Capture the cell that displays the provided text and extract its [x, y] central coordinate. 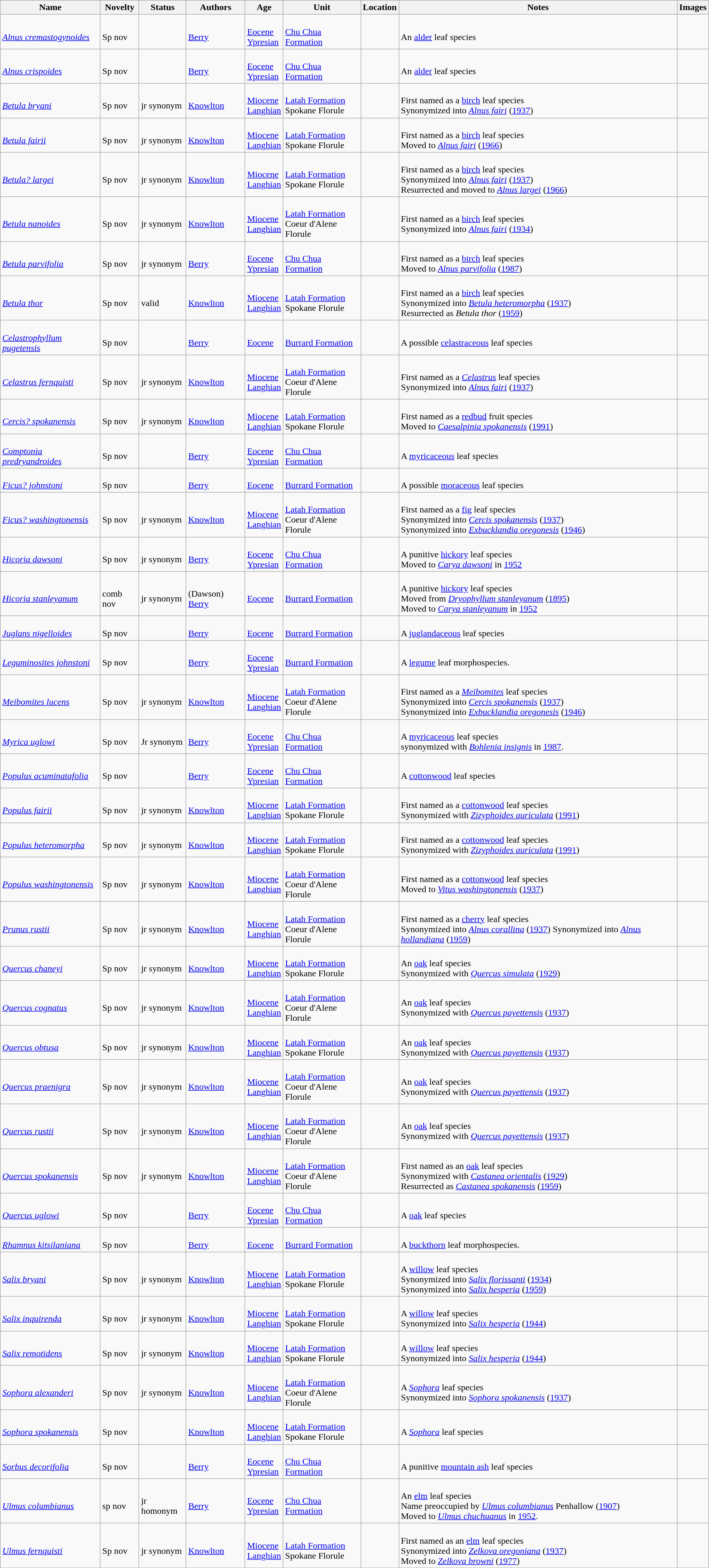
jr homonym [163, 1501]
Hicoria dawsoni [50, 554]
Quercus cognatus [50, 1002]
Betula parvifolia [50, 258]
Juglans nigelloides [50, 628]
Betula? largei [50, 174]
comb nov [120, 594]
Meibomites lucens [50, 697]
A Sophora leaf species [538, 1427]
sp nov [120, 1501]
Myrica uglowi [50, 736]
A juglandaceous leaf species [538, 628]
First named as a birch leaf speciesSynonymized into Alnus fairi (1937) [538, 101]
Hicoria stanleyanum [50, 594]
Comptonia predryandroides [50, 451]
Populus heteromorpha [50, 840]
Images [693, 7]
A myricaceous leaf species synonymized with Bohlenia insignis in 1987. [538, 736]
Jr synonym [163, 736]
Quercus chaneyi [50, 963]
First named as a birch leaf speciesMoved to Alnus fairi (1966) [538, 135]
A possible celastraceous leaf species [538, 337]
Celastrophyllum pugetensis [50, 337]
A legume leaf morphospecies. [538, 658]
Celastrus fernquisti [50, 377]
A oak leaf species [538, 1210]
Prunus rustii [50, 924]
First named as a birch leaf speciesSynonymized into Alnus fairi (1937)Resurrected and moved to Alnus largei (1966) [538, 174]
Sorbus decorifolia [50, 1461]
Quercus obtusa [50, 1042]
Quercus praenigra [50, 1082]
Novelty [120, 7]
First named as a birch leaf speciesMoved to Alnus parvifolia (1987) [538, 258]
Betula nanoides [50, 219]
First named as an elm leaf speciesSynonymized into Zelkova oregoniana (1937)Moved to Zelkova browni (1977) [538, 1546]
First named as a cottonwood leaf speciesMoved to Vitus washingtonensis (1937) [538, 879]
(Dawson) Berry [216, 594]
Betula fairii [50, 135]
Ulmus columbianus [50, 1501]
A cottonwood leaf species [538, 771]
A buckthorn leaf morphospecies. [538, 1240]
Salix remotidens [50, 1348]
Salix bryani [50, 1274]
First named as a fig leaf speciesSynonymized into Cercis spokanensis (1937) Synonymized into Exbucklandia oregonesis (1946) [538, 515]
Betula thor [50, 298]
A myricaceous leaf species [538, 451]
Sophora spokanensis [50, 1427]
A punitive hickory leaf speciesMoved from Dryophyllum stanleyanum (1895)Moved to Carya stanleyanum in 1952 [538, 594]
Cercis? spokanensis [50, 416]
Alnus cremastogynoides [50, 32]
Betula bryani [50, 101]
Sophora alexanderi [50, 1388]
Populus fairii [50, 805]
An elm leaf species Name preoccupied by Ulmus columbianus Penhallow (1907)Moved to Ulmus chuchuanus in 1952. [538, 1501]
Populus acuminatafolia [50, 771]
Status [163, 7]
Quercus rustii [50, 1127]
Age [264, 7]
Alnus crispoides [50, 66]
First named as a Meibomites leaf speciesSynonymized into Cercis spokanensis (1937) Synonymized into Exbucklandia oregonesis (1946) [538, 697]
Ulmus fernquisti [50, 1546]
A punitive hickory leaf speciesMoved to Carya dawsoni in 1952 [538, 554]
valid [163, 298]
Quercus spokanensis [50, 1171]
Ficus? washingtonensis [50, 515]
First named as a Celastrus leaf speciesSynonymized into Alnus fairi (1937) [538, 377]
First named as a birch leaf speciesSynonymized into Betula heteromorpha (1937)Resurrected as Betula thor (1959) [538, 298]
Location [380, 7]
Notes [538, 7]
Quercus uglowi [50, 1210]
Populus washingtonensis [50, 879]
A willow leaf speciesSynonymized into Salix florissanti (1934) Synonymized into Salix hesperia (1959) [538, 1274]
First named as a birch leaf speciesSynonymized into Alnus fairi (1934) [538, 219]
Ficus? johnstoni [50, 480]
Unit [322, 7]
Salix inquirenda [50, 1314]
First named as a redbud fruit speciesMoved to Caesalpinia spokanensis (1991) [538, 416]
Authors [216, 7]
A Sophora leaf speciesSynonymized into Sophora spokanensis (1937) [538, 1388]
Leguminosites johnstoni [50, 658]
A possible moraceous leaf species [538, 480]
First named as a cherry leaf speciesSynonymized into Alnus corallina (1937) Synonymized into Alnus hollandiana (1959) [538, 924]
A punitive mountain ash leaf species [538, 1461]
An oak leaf speciesSynonymized with Quercus simulata (1929) [538, 963]
Name [50, 7]
Rhamnus kitsilaniana [50, 1240]
First named as an oak leaf speciesSynonymized with Castanea orientalis (1929)Resurrected as Castanea spokanensis (1959) [538, 1171]
